For the text-containing cell, return its midpoint in (x, y) coordinate format. 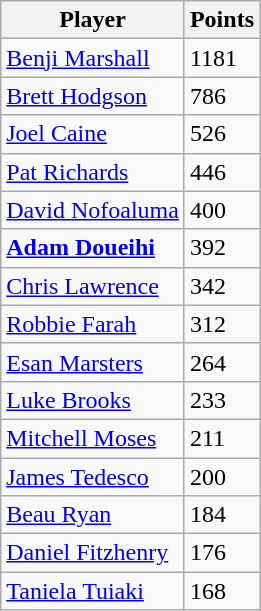
Benji Marshall (93, 58)
Pat Richards (93, 172)
Brett Hodgson (93, 96)
David Nofoaluma (93, 210)
176 (222, 553)
1181 (222, 58)
Daniel Fitzhenry (93, 553)
400 (222, 210)
233 (222, 400)
Esan Marsters (93, 362)
526 (222, 134)
211 (222, 438)
786 (222, 96)
312 (222, 324)
Beau Ryan (93, 515)
Points (222, 20)
Joel Caine (93, 134)
392 (222, 248)
200 (222, 477)
Taniela Tuiaki (93, 591)
446 (222, 172)
James Tedesco (93, 477)
Adam Doueihi (93, 248)
Chris Lawrence (93, 286)
Luke Brooks (93, 400)
264 (222, 362)
168 (222, 591)
184 (222, 515)
Mitchell Moses (93, 438)
342 (222, 286)
Player (93, 20)
Robbie Farah (93, 324)
